For the text-containing cell, return its midpoint in [X, Y] coordinate format. 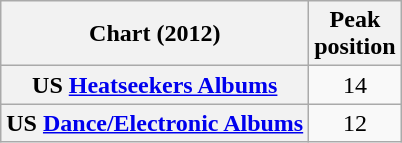
US Heatseekers Albums [155, 85]
US Dance/Electronic Albums [155, 123]
14 [355, 85]
Chart (2012) [155, 34]
12 [355, 123]
Peakposition [355, 34]
